Find where the given text appears and provide that cell's center as (x, y) coordinate. 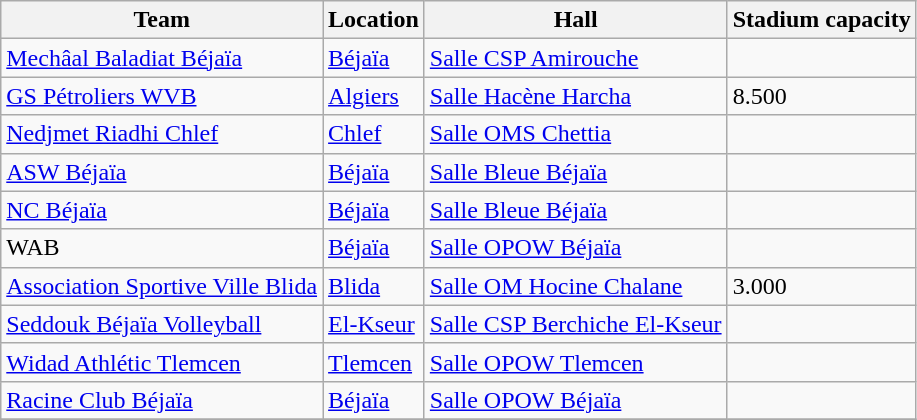
Salle OMS Chettia (576, 134)
Salle CSP Berchiche El-Kseur (576, 324)
Widad Athlétic Tlemcen (162, 362)
Salle Hacène Harcha (576, 96)
Nedjmet Riadhi Chlef (162, 134)
Team (162, 20)
3.000 (822, 286)
WAB (162, 248)
Salle OM Hocine Chalane (576, 286)
Stadium capacity (822, 20)
Algiers (374, 96)
Tlemcen (374, 362)
Association Sportive Ville Blida (162, 286)
Blida (374, 286)
8.500 (822, 96)
Mechâal Baladiat Béjaïa (162, 58)
Seddouk Béjaïa Volleyball (162, 324)
Racine Club Béjaïa (162, 400)
Chlef (374, 134)
Salle OPOW Tlemcen (576, 362)
El-Kseur (374, 324)
Hall (576, 20)
Location (374, 20)
GS Pétroliers WVB (162, 96)
ASW Béjaïa (162, 172)
Salle CSP Amirouche (576, 58)
NC Béjaïa (162, 210)
